Output the [X, Y] coordinate of the center of the cell containing the given text.  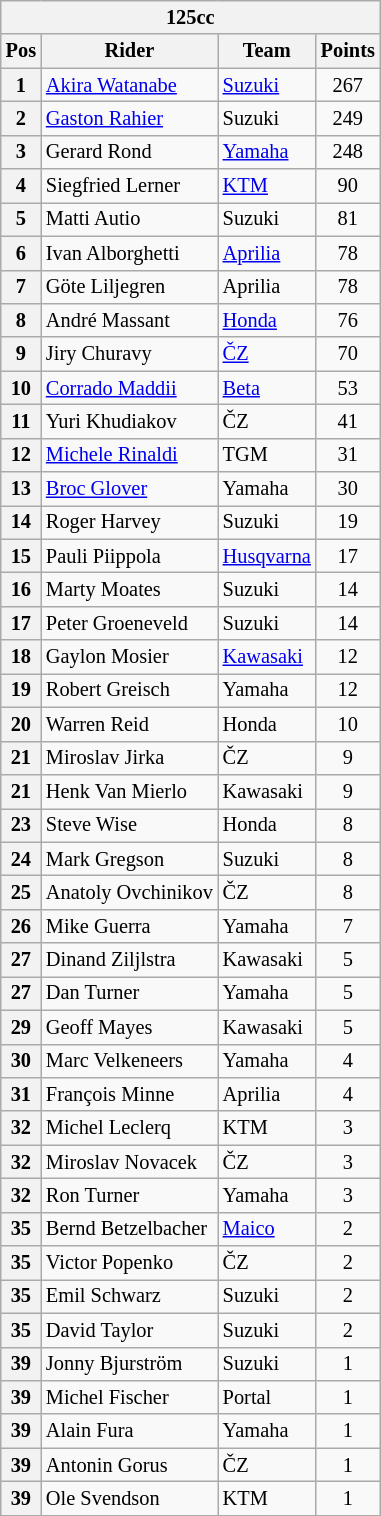
Miroslav Jirka [130, 758]
Ron Turner [130, 1195]
Siegfried Lerner [130, 186]
15 [21, 556]
Peter Groeneveld [130, 623]
Yuri Khudiakov [130, 421]
249 [348, 118]
Marc Velkeneers [130, 1061]
Göte Liljegren [130, 287]
Michele Rinaldi [130, 455]
Alain Fura [130, 1431]
Geoff Mayes [130, 1027]
Jiry Churavy [130, 354]
Beta [267, 388]
Dinand Ziljlstra [130, 960]
Steve Wise [130, 825]
Rider [130, 51]
Jonny Bjurström [130, 1364]
81 [348, 219]
24 [21, 859]
18 [21, 657]
26 [21, 926]
Pos [21, 51]
Antonin Gorus [130, 1465]
Ivan Alborghetti [130, 253]
Points [348, 51]
Michel Leclerq [130, 1128]
25 [21, 892]
Mark Gregson [130, 859]
Warren Reid [130, 724]
Matti Autio [130, 219]
6 [21, 253]
François Minne [130, 1094]
70 [348, 354]
29 [21, 1027]
Henk Van Mierlo [130, 791]
Broc Glover [130, 489]
13 [21, 489]
Akira Watanabe [130, 85]
Pauli Piippola [130, 556]
53 [348, 388]
Anatoly Ovchinikov [130, 892]
Dan Turner [130, 993]
Maico [267, 1229]
248 [348, 152]
Mike Guerra [130, 926]
Bernd Betzelbacher [130, 1229]
41 [348, 421]
André Massant [130, 320]
Gaston Rahier [130, 118]
Ole Svendson [130, 1498]
20 [21, 724]
Gerard Rond [130, 152]
Michel Fischer [130, 1397]
TGM [267, 455]
Corrado Maddii [130, 388]
Marty Moates [130, 589]
Robert Greisch [130, 690]
Gaylon Mosier [130, 657]
23 [21, 825]
Husqvarna [267, 556]
125cc [190, 17]
267 [348, 85]
Miroslav Novacek [130, 1162]
11 [21, 421]
David Taylor [130, 1330]
16 [21, 589]
Victor Popenko [130, 1263]
Roger Harvey [130, 522]
Emil Schwarz [130, 1296]
90 [348, 186]
Portal [267, 1397]
Team [267, 51]
76 [348, 320]
